Search for the cell housing the specified text and yield its (x, y) center coordinate. 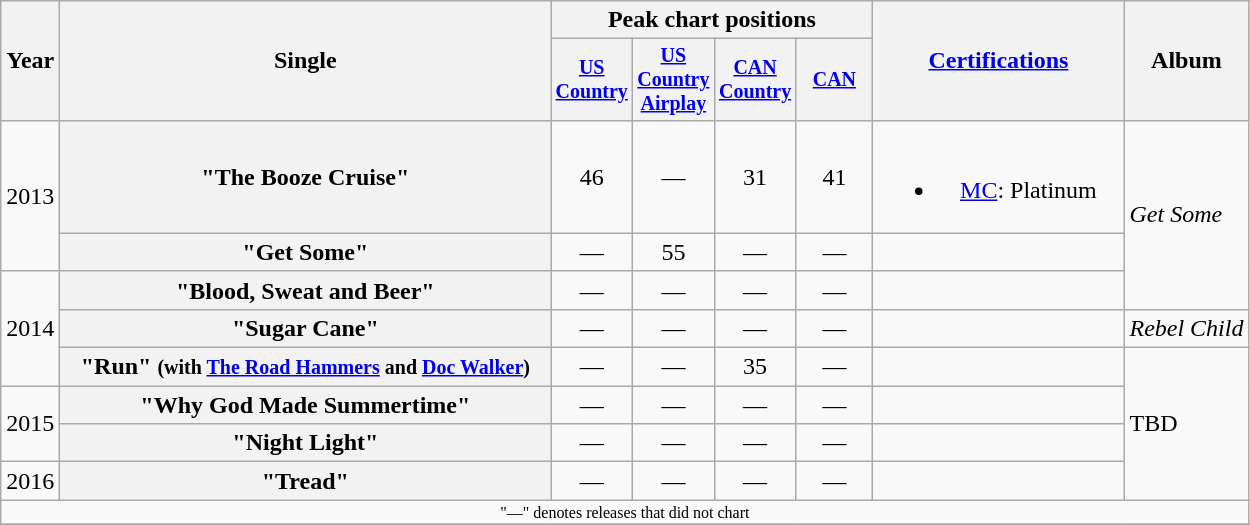
46 (592, 176)
"The Booze Cruise" (306, 176)
TBD (1186, 424)
Peak chart positions (712, 20)
35 (755, 367)
31 (755, 176)
55 (674, 252)
2015 (30, 424)
"—" denotes releases that did not chart (625, 512)
Certifications (998, 61)
Get Some (1186, 214)
Album (1186, 61)
"Sugar Cane" (306, 328)
2016 (30, 481)
"Get Some" (306, 252)
US Country (592, 80)
Rebel Child (1186, 328)
"Why God Made Summertime" (306, 405)
CAN Country (755, 80)
"Run" (with The Road Hammers and Doc Walker) (306, 367)
"Tread" (306, 481)
CAN (834, 80)
2014 (30, 328)
"Blood, Sweat and Beer" (306, 290)
Single (306, 61)
2013 (30, 196)
MC: Platinum (998, 176)
41 (834, 176)
US Country Airplay (674, 80)
"Night Light" (306, 443)
Year (30, 61)
